Return [x, y] of the center of cell containing provided text 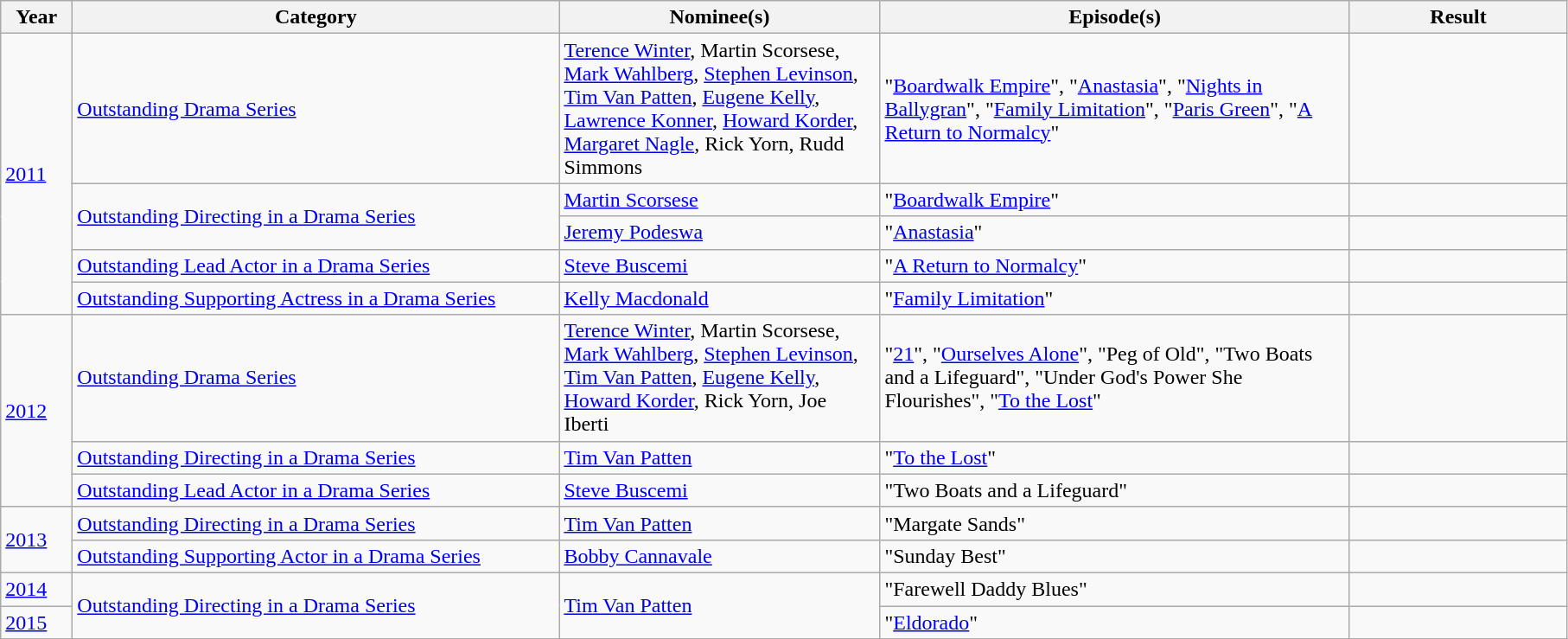
"Boardwalk Empire" [1115, 200]
2011 [36, 175]
Outstanding Supporting Actor in a Drama Series [316, 556]
Martin Scorsese [719, 200]
"21", "Ourselves Alone", "Peg of Old", "Two Boats and a Lifeguard", "Under God's Power She Flourishes", "To the Lost" [1115, 378]
"Anastasia" [1115, 233]
Episode(s) [1115, 17]
Category [316, 17]
Result [1457, 17]
Terence Winter, Martin Scorsese, Mark Wahlberg, Stephen Levinson, Tim Van Patten, Eugene Kelly, Howard Korder, Rick Yorn, Joe Iberti [719, 378]
"To the Lost" [1115, 457]
"Family Limitation" [1115, 298]
Bobby Cannavale [719, 556]
Year [36, 17]
"Margate Sands" [1115, 523]
"Boardwalk Empire", "Anastasia", "Nights in Ballygran", "Family Limitation", "Paris Green", "A Return to Normalcy" [1115, 109]
2012 [36, 411]
2015 [36, 622]
2014 [36, 589]
Outstanding Supporting Actress in a Drama Series [316, 298]
"A Return to Normalcy" [1115, 265]
Kelly Macdonald [719, 298]
"Sunday Best" [1115, 556]
2013 [36, 540]
Nominee(s) [719, 17]
"Farewell Daddy Blues" [1115, 589]
"Eldorado" [1115, 622]
Jeremy Podeswa [719, 233]
"Two Boats and a Lifeguard" [1115, 490]
